Output the [X, Y] coordinate of the center of the cell containing the given text.  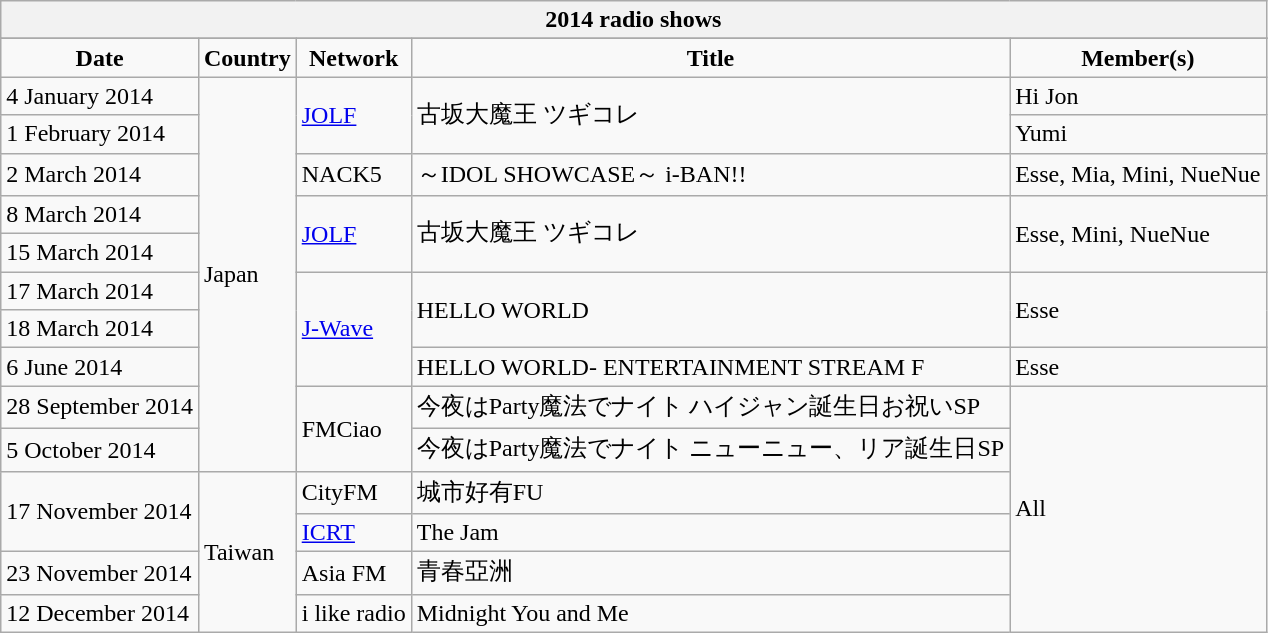
2014 radio shows [634, 20]
28 September 2014 [100, 408]
23 November 2014 [100, 574]
城市好有FU [710, 492]
17 March 2014 [100, 291]
Yumi [1138, 134]
Midnight You and Me [710, 613]
Member(s) [1138, 58]
ICRT [354, 533]
HELLO WORLD [710, 310]
今夜はParty魔法でナイト ニューニュー、リア誕生日SP [710, 450]
All [1138, 509]
Title [710, 58]
Esse, Mini, NueNue [1138, 234]
Hi Jon [1138, 96]
Country [247, 58]
2 March 2014 [100, 174]
CityFM [354, 492]
Asia FM [354, 574]
6 June 2014 [100, 367]
Esse, Mia, Mini, NueNue [1138, 174]
Network [354, 58]
12 December 2014 [100, 613]
5 October 2014 [100, 450]
17 November 2014 [100, 512]
～IDOL SHOWCASE～ i-BAN!! [710, 174]
Japan [247, 274]
The Jam [710, 533]
15 March 2014 [100, 253]
NACK5 [354, 174]
今夜はParty魔法でナイト ハイジャン誕生日お祝いSP [710, 408]
1 February 2014 [100, 134]
FMCiao [354, 428]
i like radio [354, 613]
Taiwan [247, 552]
8 March 2014 [100, 215]
J-Wave [354, 329]
HELLO WORLD- ENTERTAINMENT STREAM F [710, 367]
4 January 2014 [100, 96]
18 March 2014 [100, 329]
青春亞洲 [710, 574]
Date [100, 58]
